Pinpoint the cell where the given text exists, returning its [X, Y] midpoint coordinate. 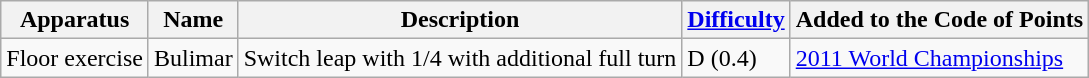
Switch leap with 1/4 with additional full turn [460, 58]
Difficulty [736, 20]
Bulimar [193, 58]
Floor exercise [75, 58]
Name [193, 20]
Added to the Code of Points [939, 20]
Apparatus [75, 20]
Description [460, 20]
D (0.4) [736, 58]
2011 World Championships [939, 58]
